Detect which cell encompasses the target text, then output its [x, y] center coordinate. 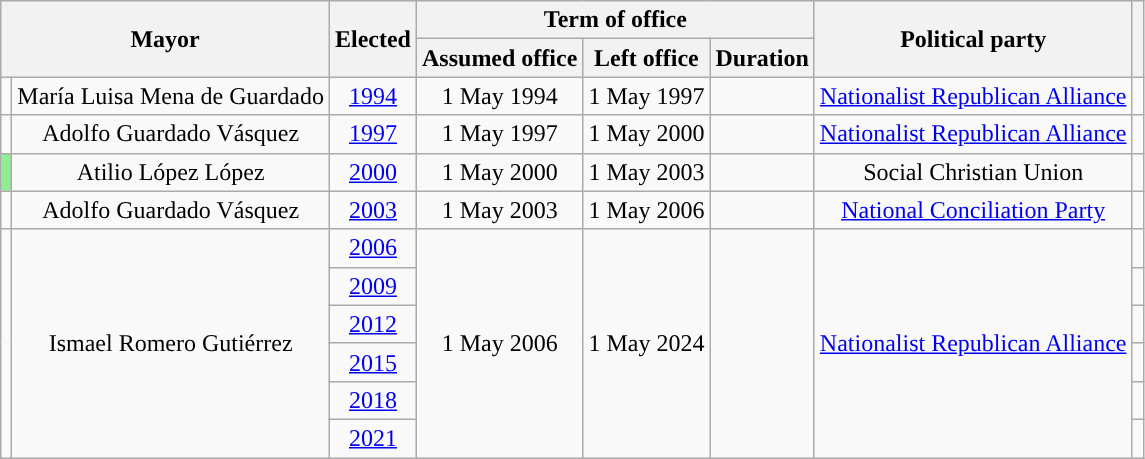
Mayor [166, 39]
Assumed office [499, 58]
1 May 2024 [646, 343]
2012 [372, 324]
Elected [372, 39]
2018 [372, 400]
María Luisa Mena de Guardado [171, 96]
Political party [973, 39]
Term of office [615, 20]
Social Christian Union [973, 172]
Left office [646, 58]
1994 [372, 96]
2003 [372, 210]
2009 [372, 286]
Atilio López López [171, 172]
1 May 1994 [499, 96]
Ismael Romero Gutiérrez [171, 343]
National Conciliation Party [973, 210]
2015 [372, 362]
2006 [372, 248]
Duration [762, 58]
2021 [372, 438]
2000 [372, 172]
1997 [372, 134]
